Determine the (X, Y) coordinate at the center of the cell enclosing the given text.  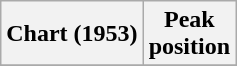
Peakposition (189, 34)
Chart (1953) (72, 34)
